Scan for the cell matching the given text and deliver its [x, y] coordinate at center. 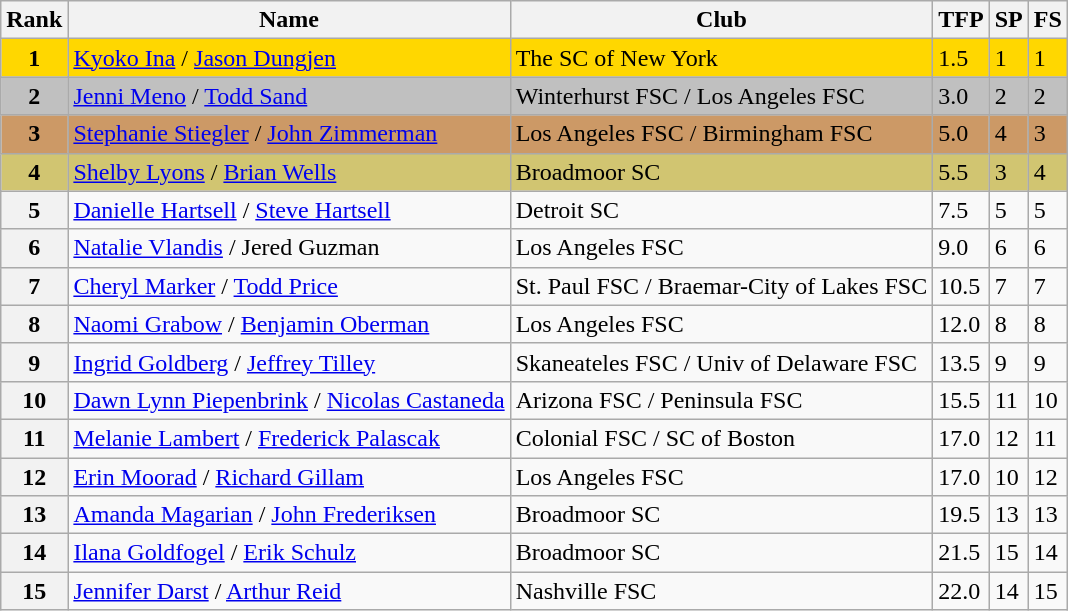
5.0 [961, 134]
Ingrid Goldberg / Jeffrey Tilley [289, 362]
Erin Moorad / Richard Gillam [289, 477]
Naomi Grabow / Benjamin Oberman [289, 324]
13.5 [961, 362]
Nashville FSC [722, 591]
15.5 [961, 400]
Jenni Meno / Todd Sand [289, 96]
7.5 [961, 210]
3.0 [961, 96]
Ilana Goldfogel / Erik Schulz [289, 553]
Amanda Magarian / John Frederiksen [289, 515]
10.5 [961, 286]
Arizona FSC / Peninsula FSC [722, 400]
Kyoko Ina / Jason Dungjen [289, 58]
Danielle Hartsell / Steve Hartsell [289, 210]
Detroit SC [722, 210]
22.0 [961, 591]
Stephanie Stiegler / John Zimmerman [289, 134]
Jennifer Darst / Arthur Reid [289, 591]
Melanie Lambert / Frederick Palascak [289, 438]
St. Paul FSC / Braemar-City of Lakes FSC [722, 286]
Name [289, 20]
Club [722, 20]
FS [1048, 20]
Natalie Vlandis / Jered Guzman [289, 248]
Winterhurst FSC / Los Angeles FSC [722, 96]
19.5 [961, 515]
Rank [34, 20]
Cheryl Marker / Todd Price [289, 286]
TFP [961, 20]
1.5 [961, 58]
Shelby Lyons / Brian Wells [289, 172]
Skaneateles FSC / Univ of Delaware FSC [722, 362]
Los Angeles FSC / Birmingham FSC [722, 134]
Colonial FSC / SC of Boston [722, 438]
5.5 [961, 172]
9.0 [961, 248]
12.0 [961, 324]
21.5 [961, 553]
SP [1008, 20]
Dawn Lynn Piepenbrink / Nicolas Castaneda [289, 400]
The SC of New York [722, 58]
